Locate the cell with the specified text and output its (X, Y) center coordinate. 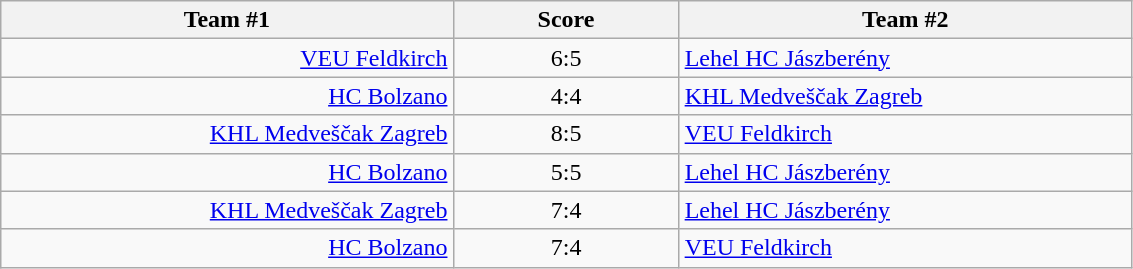
4:4 (566, 96)
Team #2 (905, 20)
6:5 (566, 58)
Score (566, 20)
Team #1 (227, 20)
5:5 (566, 172)
8:5 (566, 134)
